From the cell containing the given text, extract its center point as (x, y) coordinate. 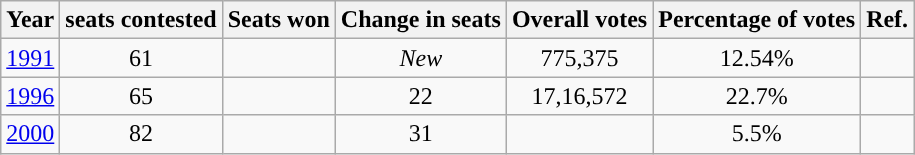
82 (141, 134)
Seats won (278, 20)
61 (141, 58)
1996 (30, 96)
17,16,572 (579, 96)
1991 (30, 58)
5.5% (757, 134)
Change in seats (420, 20)
seats contested (141, 20)
22 (420, 96)
New (420, 58)
Year (30, 20)
12.54% (757, 58)
Overall votes (579, 20)
2000 (30, 134)
Ref. (888, 20)
775,375 (579, 58)
22.7% (757, 96)
65 (141, 96)
31 (420, 134)
Percentage of votes (757, 20)
